Search for the cell housing the specified text and yield its (X, Y) center coordinate. 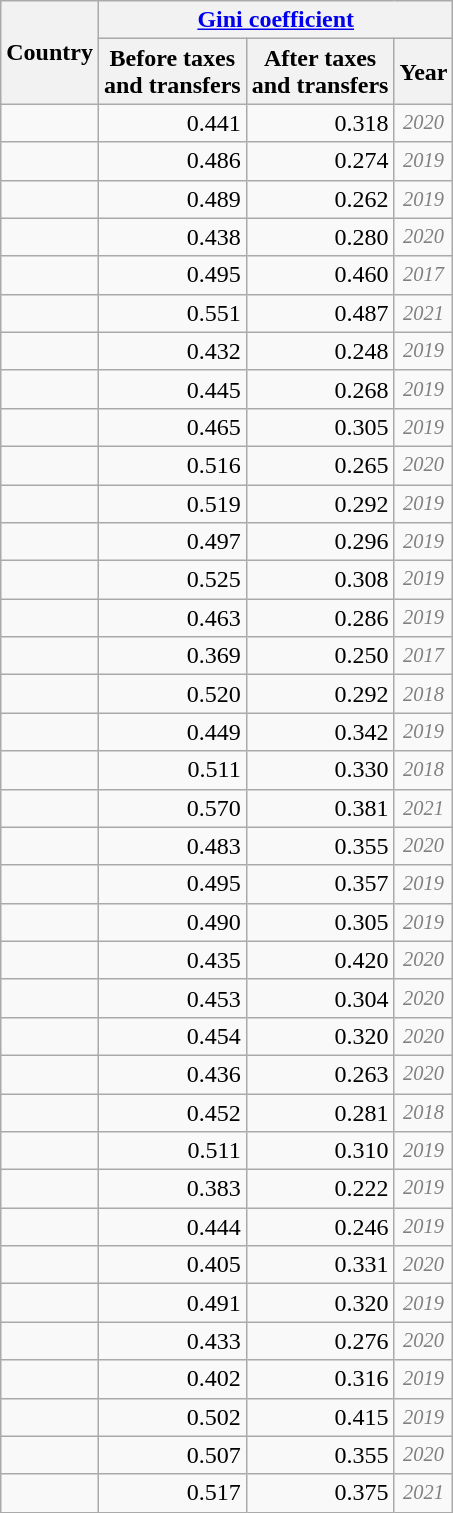
0.570 (172, 808)
0.316 (320, 1379)
0.490 (172, 922)
0.318 (320, 123)
0.369 (172, 656)
0.436 (172, 1074)
0.433 (172, 1341)
0.502 (172, 1417)
0.438 (172, 237)
Gini coefficient (275, 20)
0.296 (320, 542)
0.460 (320, 275)
0.381 (320, 808)
0.286 (320, 618)
0.405 (172, 1265)
0.497 (172, 542)
0.491 (172, 1303)
0.449 (172, 732)
After taxesand transfers (320, 72)
0.310 (320, 1151)
0.276 (320, 1341)
0.402 (172, 1379)
0.304 (320, 998)
0.246 (320, 1227)
0.331 (320, 1265)
0.463 (172, 618)
0.268 (320, 389)
0.551 (172, 313)
0.465 (172, 427)
0.516 (172, 465)
0.452 (172, 1113)
0.375 (320, 1493)
0.415 (320, 1417)
0.519 (172, 503)
0.507 (172, 1455)
0.308 (320, 580)
Year (424, 72)
0.383 (172, 1189)
0.280 (320, 237)
0.517 (172, 1493)
0.453 (172, 998)
0.454 (172, 1036)
0.520 (172, 694)
0.486 (172, 161)
0.248 (320, 351)
0.263 (320, 1074)
0.281 (320, 1113)
0.445 (172, 389)
0.441 (172, 123)
0.222 (320, 1189)
0.330 (320, 770)
Before taxesand transfers (172, 72)
0.483 (172, 846)
Country (50, 52)
0.487 (320, 313)
0.342 (320, 732)
0.420 (320, 960)
0.357 (320, 884)
0.274 (320, 161)
0.262 (320, 199)
0.525 (172, 580)
0.250 (320, 656)
0.432 (172, 351)
0.489 (172, 199)
0.265 (320, 465)
0.435 (172, 960)
0.444 (172, 1227)
